Return the [X, Y] coordinate for the center point of the cell that contains the specified text.  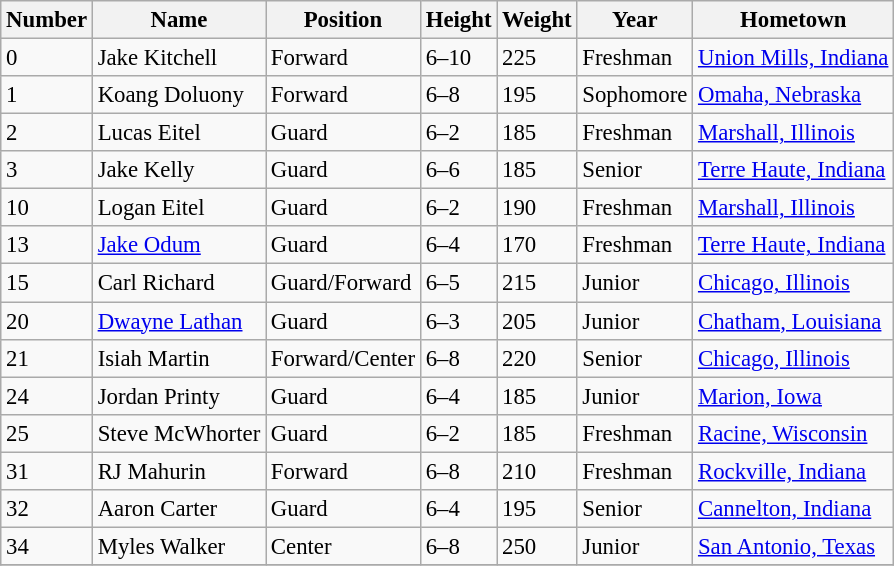
6–3 [458, 321]
21 [47, 358]
Rockville, Indiana [794, 471]
Jordan Printy [178, 396]
Height [458, 20]
6–6 [458, 170]
Koang Doluony [178, 95]
Weight [537, 20]
Jake Odum [178, 245]
215 [537, 283]
Guard/Forward [344, 283]
6–10 [458, 58]
24 [47, 396]
10 [47, 208]
Myles Walker [178, 546]
31 [47, 471]
Jake Kelly [178, 170]
Year [635, 20]
170 [537, 245]
0 [47, 58]
Union Mills, Indiana [794, 58]
Forward/Center [344, 358]
Lucas Eitel [178, 133]
Carl Richard [178, 283]
2 [47, 133]
Dwayne Lathan [178, 321]
6–5 [458, 283]
Aaron Carter [178, 509]
Isiah Martin [178, 358]
15 [47, 283]
Omaha, Nebraska [794, 95]
205 [537, 321]
Steve McWhorter [178, 433]
San Antonio, Texas [794, 546]
Hometown [794, 20]
210 [537, 471]
3 [47, 170]
Position [344, 20]
25 [47, 433]
Chatham, Louisiana [794, 321]
RJ Mahurin [178, 471]
Center [344, 546]
220 [537, 358]
13 [47, 245]
Number [47, 20]
190 [537, 208]
Marion, Iowa [794, 396]
225 [537, 58]
1 [47, 95]
250 [537, 546]
Logan Eitel [178, 208]
Racine, Wisconsin [794, 433]
Jake Kitchell [178, 58]
20 [47, 321]
Sophomore [635, 95]
Cannelton, Indiana [794, 509]
Name [178, 20]
34 [47, 546]
32 [47, 509]
